Output the (X, Y) coordinate of the center of the cell containing the given text.  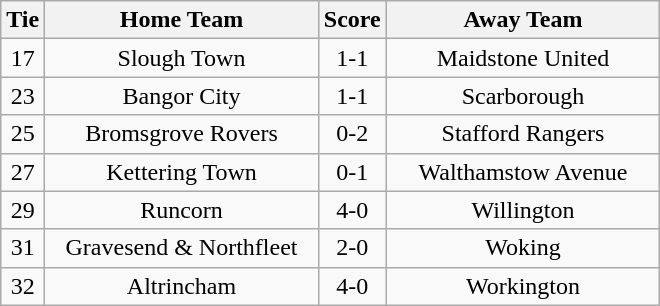
Kettering Town (182, 172)
2-0 (352, 248)
32 (23, 286)
Home Team (182, 20)
Bromsgrove Rovers (182, 134)
17 (23, 58)
Altrincham (182, 286)
Stafford Rangers (523, 134)
29 (23, 210)
Workington (523, 286)
Runcorn (182, 210)
Bangor City (182, 96)
Woking (523, 248)
Away Team (523, 20)
Gravesend & Northfleet (182, 248)
25 (23, 134)
27 (23, 172)
Willington (523, 210)
0-2 (352, 134)
23 (23, 96)
Walthamstow Avenue (523, 172)
Tie (23, 20)
Maidstone United (523, 58)
31 (23, 248)
Scarborough (523, 96)
0-1 (352, 172)
Slough Town (182, 58)
Score (352, 20)
